Determine the [X, Y] coordinate at the center of the cell enclosing the given text.  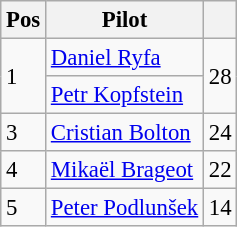
Daniel Ryfa [125, 58]
Petr Kopfstein [125, 95]
Peter Podlunšek [125, 208]
5 [24, 208]
Mikaël Brageot [125, 170]
Cristian Bolton [125, 133]
14 [220, 208]
24 [220, 133]
3 [24, 133]
Pos [24, 20]
4 [24, 170]
1 [24, 76]
28 [220, 76]
Pilot [125, 20]
22 [220, 170]
